Scan for the cell matching the given text and deliver its [X, Y] coordinate at center. 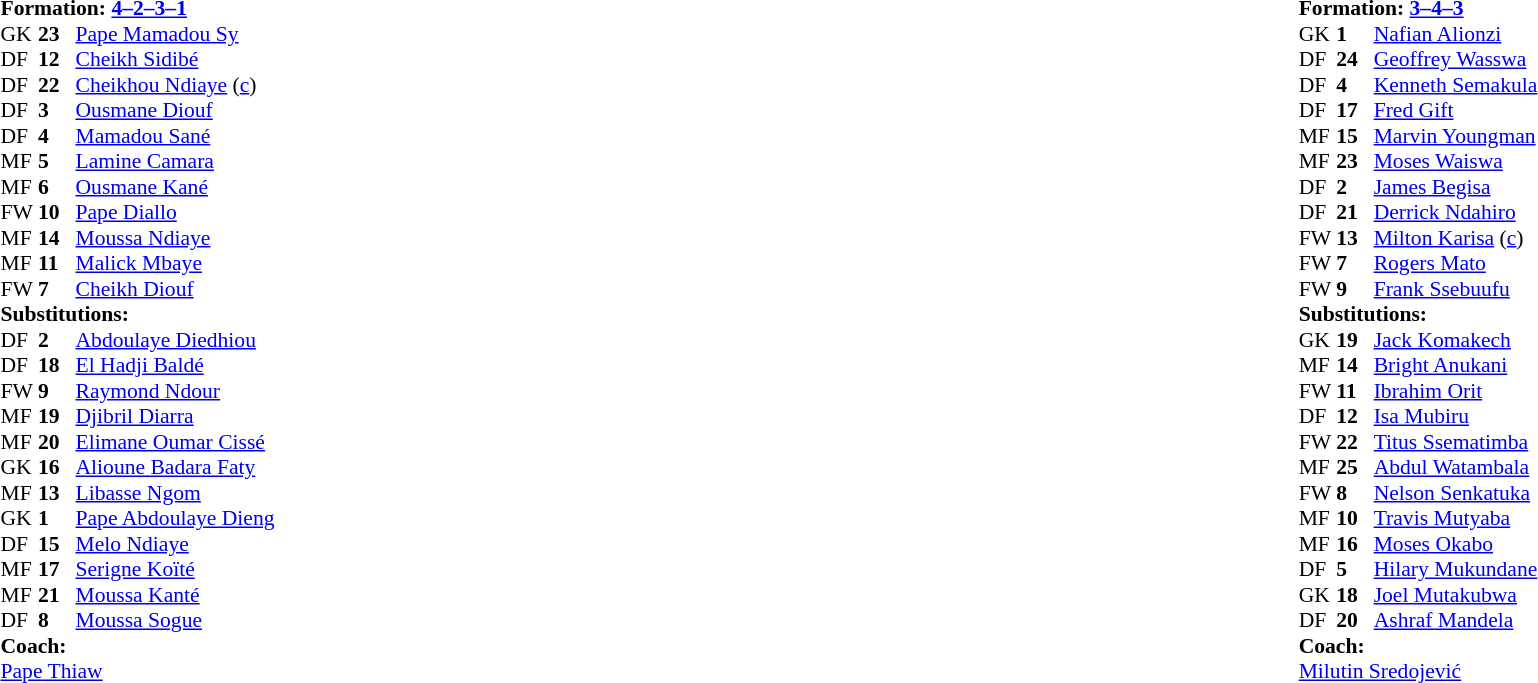
Pape Abdoulaye Dieng [176, 519]
Cheikhou Ndiaye (c) [176, 85]
Ibrahim Orit [1456, 391]
Travis Mutyaba [1456, 519]
Frank Ssebuufu [1456, 289]
Raymond Ndour [176, 391]
James Begisa [1456, 187]
Moses Waiswa [1456, 161]
Abdul Watambala [1456, 467]
Rogers Mato [1456, 263]
6 [57, 187]
Pape Diallo [176, 213]
Serigne Koïté [176, 569]
Fred Gift [1456, 111]
Jack Komakech [1456, 340]
Bright Anukani [1456, 365]
Isa Mubiru [1456, 417]
Moussa Sogue [176, 621]
Moussa Ndiaye [176, 238]
Elimane Oumar Cissé [176, 442]
Djibril Diarra [176, 417]
Moussa Kanté [176, 595]
Milton Karisa (c) [1456, 238]
Lamine Camara [176, 161]
Titus Ssematimba [1456, 442]
El Hadji Baldé [176, 365]
Pape Mamadou Sy [176, 34]
Libasse Ngom [176, 493]
25 [1355, 467]
Malick Mbaye [176, 263]
24 [1355, 59]
Marvin Youngman [1456, 136]
Geoffrey Wasswa [1456, 59]
Nafian Alionzi [1456, 34]
Abdoulaye Diedhiou [176, 340]
Melo Ndiaye [176, 544]
Cheikh Sidibé [176, 59]
Derrick Ndahiro [1456, 213]
Joel Mutakubwa [1456, 595]
Alioune Badara Faty [176, 467]
Moses Okabo [1456, 544]
Ousmane Diouf [176, 111]
Kenneth Semakula [1456, 85]
Cheikh Diouf [176, 289]
Hilary Mukundane [1456, 569]
Ousmane Kané [176, 187]
Nelson Senkatuka [1456, 493]
3 [57, 111]
Ashraf Mandela [1456, 621]
Mamadou Sané [176, 136]
